Capture the cell that displays the provided text and extract its (X, Y) central coordinate. 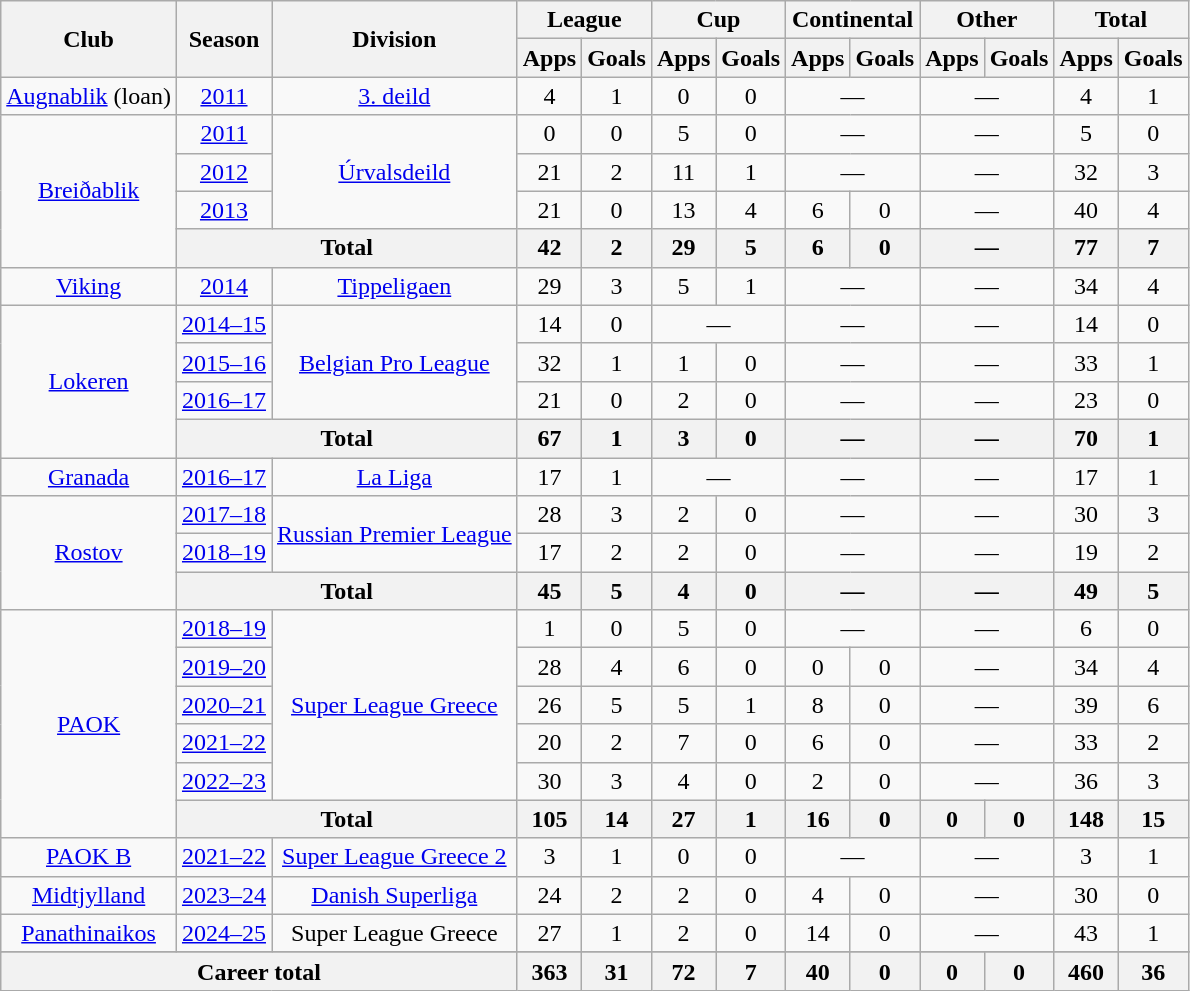
16 (818, 819)
2022–23 (224, 781)
Division (395, 39)
Super League Greece 2 (395, 857)
72 (683, 971)
24 (549, 895)
Danish Superliga (395, 895)
45 (549, 591)
Cup (718, 20)
148 (1086, 819)
11 (683, 172)
PAOK B (89, 857)
460 (1086, 971)
3. deild (395, 96)
Other (987, 20)
363 (549, 971)
42 (549, 248)
19 (1086, 553)
15 (1153, 819)
39 (1086, 705)
2012 (224, 172)
2019–20 (224, 667)
2014 (224, 286)
Lokeren (89, 381)
2013 (224, 210)
League (584, 20)
Viking (89, 286)
Midtjylland (89, 895)
2015–16 (224, 362)
Panathinaikos (89, 933)
Career total (259, 971)
Russian Premier League (395, 534)
49 (1086, 591)
La Liga (395, 477)
Granada (89, 477)
Season (224, 39)
8 (818, 705)
67 (549, 438)
105 (549, 819)
23 (1086, 400)
31 (617, 971)
Augnablik (loan) (89, 96)
Belgian Pro League (395, 362)
77 (1086, 248)
Club (89, 39)
43 (1086, 933)
Tippeligaen (395, 286)
20 (549, 743)
Continental (853, 20)
2023–24 (224, 895)
70 (1086, 438)
13 (683, 210)
2020–21 (224, 705)
Úrvalsdeild (395, 172)
2014–15 (224, 324)
2017–18 (224, 515)
26 (549, 705)
Breiðablik (89, 191)
2024–25 (224, 933)
PAOK (89, 724)
Rostov (89, 553)
